Search for the cell housing the specified text and yield its [x, y] center coordinate. 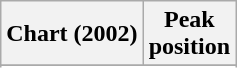
Peakposition [189, 34]
Chart (2002) [72, 34]
